Return [X, Y] of the center of cell containing provided text 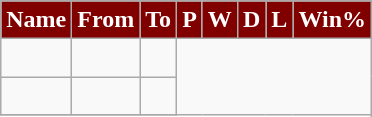
L [280, 20]
From [106, 20]
W [220, 20]
P [190, 20]
Name [36, 20]
Win% [332, 20]
D [251, 20]
To [158, 20]
